Output the [X, Y] coordinate of the center of the cell containing the given text.  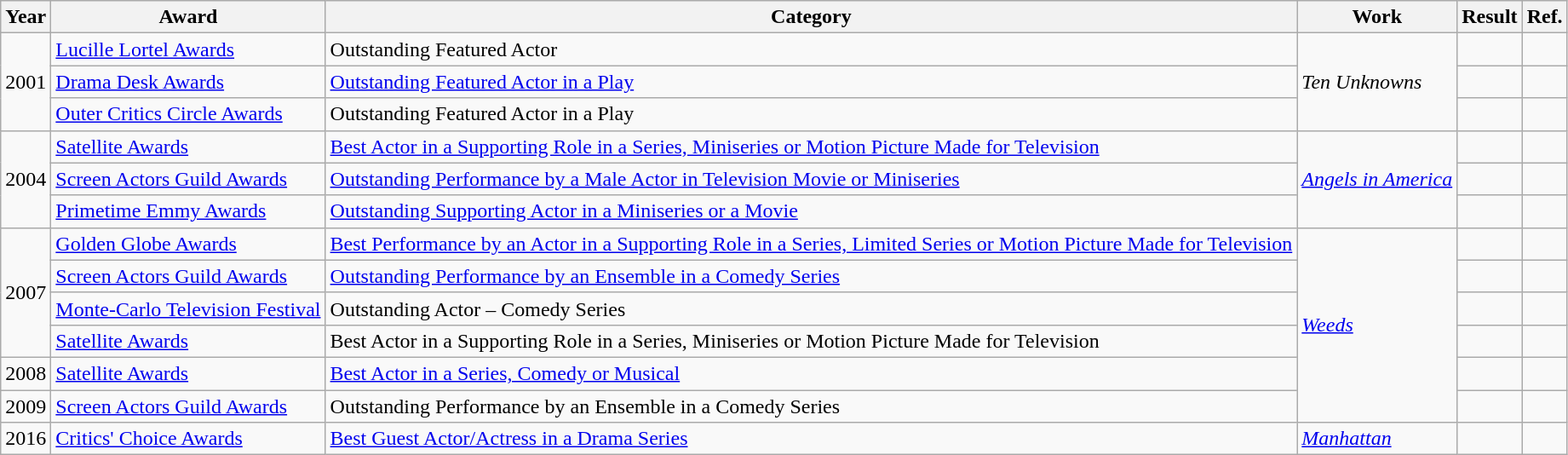
2001 [26, 82]
Weeds [1377, 325]
Best Performance by an Actor in a Supporting Role in a Series, Limited Series or Motion Picture Made for Television [811, 244]
2004 [26, 179]
Outstanding Performance by a Male Actor in Television Movie or Miniseries [811, 179]
Angels in America [1377, 179]
Category [811, 17]
Award [188, 17]
Golden Globe Awards [188, 244]
Monte-Carlo Television Festival [188, 308]
Work [1377, 17]
Outstanding Actor – Comedy Series [811, 308]
Lucille Lortel Awards [188, 49]
2009 [26, 406]
Best Guest Actor/Actress in a Drama Series [811, 439]
Outstanding Supporting Actor in a Miniseries or a Movie [811, 211]
Best Actor in a Series, Comedy or Musical [811, 373]
Outer Critics Circle Awards [188, 114]
Ten Unknowns [1377, 82]
Result [1490, 17]
2016 [26, 439]
2007 [26, 292]
Drama Desk Awards [188, 82]
Primetime Emmy Awards [188, 211]
Year [26, 17]
Manhattan [1377, 439]
2008 [26, 373]
Critics' Choice Awards [188, 439]
Outstanding Featured Actor [811, 49]
Ref. [1545, 17]
